Determine the (X, Y) coordinate at the center of the cell enclosing the given text.  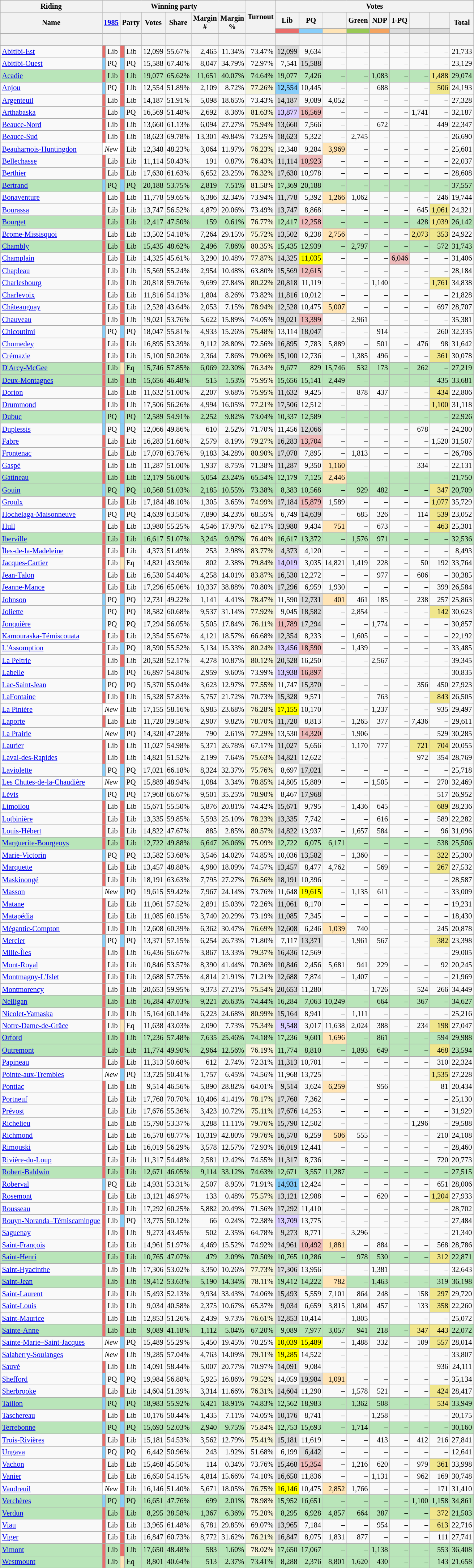
15,952 (287, 1501)
689 (440, 807)
77.73% (260, 1269)
1,204 (440, 1196)
55.50% (179, 807)
67.40% (179, 64)
7,541 (287, 64)
23.24% (232, 478)
21,750 (462, 478)
4,120 (311, 551)
60.68% (179, 612)
594 (440, 1038)
428 (420, 222)
15,354 (311, 1464)
Groulx (51, 502)
58.16% (179, 709)
0.48% (232, 1196)
15,141 (311, 380)
8,697 (287, 770)
14.02% (232, 855)
1,757 (205, 1074)
257 (440, 600)
25,072 (462, 1318)
73.47% (260, 51)
6,046 (400, 258)
1,961 (358, 941)
9,548 (287, 1026)
297 (440, 1294)
553 (440, 1550)
9,601 (311, 1038)
54.91% (179, 417)
1,062 (358, 198)
7,264 (205, 234)
8,771 (311, 1233)
27,328 (462, 100)
50.44% (179, 1416)
5,622 (205, 320)
569 (380, 867)
55.92% (179, 1403)
72.97% (260, 64)
5,559 (311, 1294)
55.81% (179, 331)
353 (440, 234)
21,658 (462, 1562)
10.26% (232, 1269)
41.41% (232, 1099)
31,929 (462, 1111)
75.54% (260, 989)
6,069 (205, 368)
7,795 (205, 880)
Notre-Dame-de-Grâce (51, 1026)
50.20% (179, 356)
59.42% (179, 892)
12,753 (287, 1428)
59.65% (179, 198)
Richelieu (51, 1123)
2,959 (205, 673)
1,436 (358, 807)
20,434 (462, 1087)
877 (358, 1537)
606 (420, 575)
721 (420, 746)
25,718 (462, 770)
13,372 (311, 539)
Saint-Hyacinthe (51, 1269)
Share (179, 23)
2,797 (358, 246)
22,131 (462, 466)
9,571 (311, 697)
12,441 (311, 1148)
143 (440, 1562)
51.91% (179, 100)
450 (440, 685)
11,747 (287, 685)
Verdun (51, 1513)
64.78% (260, 1233)
555 (358, 1136)
Laurier (51, 746)
610 (205, 429)
Jeanne-Mance (51, 587)
14,805 (287, 782)
1,813 (358, 453)
63.76% (179, 453)
11,619 (311, 1440)
47.28% (179, 734)
11,648 (287, 892)
43.03% (179, 1026)
73.43% (260, 100)
6,254 (205, 941)
4,994 (205, 405)
6.45% (232, 1074)
24,193 (462, 88)
78.02% (260, 1550)
1,061 (440, 210)
28,014 (462, 1343)
27.21% (232, 989)
Total (462, 23)
73.04% (260, 417)
929 (358, 490)
76.34% (260, 368)
2.98% (232, 551)
1,160 (335, 466)
266 (440, 989)
8,813 (311, 721)
10,445 (311, 88)
2,819 (205, 186)
Beauharnois-Huntingdon (51, 149)
30,857 (462, 624)
6,781 (205, 1525)
7,742 (311, 819)
977 (380, 575)
673 (380, 527)
972 (420, 758)
1,266 (335, 198)
40.64% (179, 1562)
Les Chutes-de-la-Chaudière (51, 782)
9,677 (287, 368)
572 (440, 246)
12.79% (232, 1440)
Green (358, 20)
17,067 (311, 1550)
38.88% (232, 587)
26.63% (232, 1001)
2,891 (205, 904)
20,175 (462, 1416)
413 (380, 1440)
Chambly (51, 246)
198 (440, 1026)
1,362 (358, 1403)
21.91% (232, 977)
76.23% (260, 149)
75.20% (260, 1513)
9.75% (232, 1428)
1,367 (205, 1513)
51.48% (179, 113)
68.55% (260, 514)
10,249 (335, 1001)
1,696 (335, 1038)
1,726 (380, 989)
12,615 (311, 271)
7,362 (311, 1099)
530 (380, 1257)
1,620 (358, 1562)
43.90% (179, 563)
782 (335, 1282)
382 (440, 941)
529 (440, 734)
17.84% (232, 624)
72.56% (260, 344)
7.73% (232, 1026)
1,381 (380, 1269)
20,245 (462, 965)
1985 (111, 23)
13,956 (311, 1269)
67.20% (260, 1330)
9,045 (287, 612)
14.34% (232, 1282)
Rousseau (51, 1209)
228 (380, 563)
80.57% (260, 831)
23,129 (462, 64)
8,324 (205, 770)
18.91% (232, 1403)
Charlesbourg (51, 283)
Marie-Victorin (51, 855)
33.43% (232, 1294)
1,589 (335, 502)
13,530 (287, 734)
Saguenay (51, 1233)
70.70% (179, 1099)
35,381 (462, 320)
704 (440, 746)
43.64% (179, 307)
517 (440, 794)
11,280 (311, 989)
11,836 (311, 1476)
23,398 (462, 941)
73.38% (260, 490)
332 (380, 1343)
71.70% (260, 429)
Berthier (51, 173)
Labelle (51, 673)
1,296 (420, 1123)
Laporte (51, 721)
29,074 (462, 76)
515 (205, 380)
71.56% (260, 1209)
7,895 (311, 453)
243 (205, 1452)
3,064 (205, 149)
22.30% (232, 368)
9,795 (311, 807)
2,109 (205, 88)
Gatineau (51, 478)
13,456 (287, 648)
5,671 (205, 1489)
685 (358, 514)
34,449 (462, 989)
7,063 (311, 1001)
9,501 (205, 794)
6,959 (311, 587)
2.09% (232, 1257)
24,108 (462, 1136)
Beauce-Sud (51, 137)
15.66% (232, 1476)
2.01% (232, 1501)
4,121 (205, 636)
80.12% (260, 660)
22,072 (462, 1330)
12.57% (232, 1148)
51.97% (179, 1245)
74.10% (260, 1476)
64.01% (260, 1087)
12,512 (311, 405)
9,084 (311, 1367)
7.11% (232, 1416)
28,587 (462, 880)
78.70% (260, 721)
5,371 (205, 746)
Bertrand (51, 186)
78.98% (260, 1501)
861 (380, 1038)
613 (440, 1525)
2.61% (232, 734)
9.68% (232, 393)
26.06% (232, 843)
53.57% (179, 965)
48.94% (179, 782)
Crémazie (51, 356)
8.95% (232, 1184)
971 (380, 539)
53.39% (179, 344)
229 (380, 965)
2,567 (380, 660)
28,417 (462, 1391)
75.84% (260, 1428)
10.72% (232, 1111)
Margin% (232, 23)
15.33% (232, 648)
6,246 (311, 929)
Jacques-Cartier (51, 563)
6,223 (205, 1014)
649 (380, 1050)
25.46% (232, 1038)
19,744 (462, 198)
30,748 (462, 1476)
Pointe-aux-Trembles (51, 1074)
468 (440, 1050)
216 (440, 1440)
1,138 (380, 1550)
1,766 (358, 1489)
50 (420, 563)
Joliette (51, 612)
8,741 (311, 1416)
27.84% (232, 283)
4,258 (205, 575)
L'Assomption (51, 648)
74.85% (260, 855)
30,835 (462, 673)
48.10% (179, 502)
55.36% (179, 1111)
1.92% (232, 1452)
73.25% (260, 137)
2,964 (205, 1050)
25,216 (462, 1014)
4,857 (335, 1513)
10,036 (287, 855)
22,282 (462, 819)
7,977 (311, 1330)
11.97% (232, 149)
73.49% (260, 210)
70.73% (260, 697)
31.62% (232, 1537)
1,805 (358, 1318)
27,933 (462, 1196)
13.33% (232, 953)
Îles-de-la-Madeleine (51, 551)
59.95% (179, 989)
46.56% (179, 1087)
22,192 (462, 636)
12,272 (311, 575)
72.31% (260, 1062)
61.63% (179, 173)
878 (358, 393)
10,414 (311, 1318)
10,170 (311, 709)
70.36% (260, 965)
81 (440, 1087)
1,158 (440, 1501)
26.73% (232, 941)
31,743 (462, 246)
33,764 (462, 563)
76.21% (260, 1537)
Brome-Missisquoi (51, 234)
20.06% (232, 210)
77.55% (260, 685)
4,546 (205, 527)
1,505 (380, 782)
524 (420, 989)
La Prairie (51, 734)
38.58% (179, 1513)
1,657 (358, 831)
Dubuc (51, 417)
57.04% (179, 1355)
479 (205, 1257)
80.35% (260, 246)
1,111 (358, 1014)
740 (358, 929)
334 (420, 466)
1,893 (358, 1050)
Dorion (51, 393)
372 (440, 1513)
1,131 (380, 1476)
49.88% (179, 843)
53.75% (179, 186)
30,285 (462, 734)
35,134 (462, 1379)
322 (440, 855)
71.38% (260, 466)
Trois-Rivières (51, 1440)
387 (380, 1513)
412 (420, 1440)
3,546 (205, 855)
2,579 (205, 441)
3,557 (311, 1172)
3,035 (311, 563)
16,250 (311, 660)
Saint-Louis (51, 1306)
3,245 (205, 539)
1,407 (358, 977)
35,729 (462, 502)
1,077 (440, 502)
53.31% (179, 1184)
Robert-Baldwin (51, 1172)
2,364 (205, 356)
56.67% (179, 953)
Margin# (205, 23)
51.03% (179, 490)
24,321 (462, 210)
10,978 (311, 173)
Lévis (51, 794)
34.28% (232, 453)
109 (420, 1343)
435 (440, 380)
5,098 (205, 100)
11,968 (287, 1074)
29.85% (232, 1525)
3,623 (205, 685)
61.13% (179, 124)
2,692 (205, 113)
1,761 (440, 283)
33,485 (462, 648)
58.44% (179, 1367)
40.58% (179, 1306)
76.40% (260, 539)
70.80% (260, 587)
22,926 (462, 417)
32,536 (462, 539)
65.54% (260, 478)
11.66% (232, 1391)
27,219 (462, 368)
7,967 (205, 892)
2,185 (205, 490)
13,937 (311, 831)
3,290 (205, 258)
5,889 (335, 344)
52.03% (179, 1428)
20.49% (232, 1209)
21,969 (462, 977)
25,601 (462, 149)
11,456 (287, 429)
11.34% (232, 51)
0.87% (232, 161)
14,253 (311, 1111)
688 (380, 88)
185 (380, 600)
11,410 (311, 1209)
33.12% (232, 1172)
51.39% (179, 1391)
6,075 (311, 843)
802 (205, 563)
Vachon (51, 1464)
60.15% (179, 916)
16.86% (232, 1379)
Jonquière (51, 624)
2,375 (205, 1306)
2,199 (205, 758)
29,497 (462, 709)
18.65% (232, 100)
611 (380, 892)
Westmount (51, 1562)
65.06% (179, 587)
77.87% (260, 258)
2,207 (205, 393)
70.50% (260, 1257)
23,052 (462, 514)
1,881 (335, 1245)
54.53% (179, 1440)
2,376 (311, 1562)
Taillon (51, 1403)
66.68% (260, 636)
1,305 (205, 502)
8,772 (205, 1537)
829 (311, 368)
50.96% (179, 1452)
Rimouski (51, 1148)
20.81% (232, 807)
80.24% (260, 648)
28,006 (462, 1184)
22,037 (462, 161)
3,314 (205, 1391)
71.21% (260, 977)
60.25% (179, 1209)
401 (335, 600)
Verchères (51, 1501)
47.76% (179, 1501)
14,522 (311, 1355)
5,190 (205, 1282)
10,286 (311, 1257)
2,961 (358, 320)
13,114 (287, 331)
26,584 (462, 587)
27,923 (462, 685)
4,052 (335, 100)
1,258 (380, 1416)
20,055 (462, 746)
3,624 (311, 1087)
Saint-Laurent (51, 1294)
6,647 (205, 843)
56.00% (179, 478)
13,704 (311, 441)
31,406 (462, 258)
17.97% (232, 527)
50.43% (179, 161)
29,611 (462, 721)
16.05% (232, 405)
22,871 (462, 1257)
12,569 (311, 953)
Sainte-Marie–Saint-Jacques (51, 1343)
539 (440, 514)
1,385 (358, 356)
41.44% (232, 965)
Pontiac (51, 1087)
Portneuf (51, 1099)
476 (420, 344)
24.68% (232, 1014)
6,362 (205, 929)
Abitibi-Ouest (51, 64)
8,736 (311, 1160)
7,783 (311, 344)
2,954 (205, 271)
Matane (51, 904)
Châteauguay (51, 307)
8,075 (311, 1537)
74.92% (260, 1245)
21.72% (232, 697)
2,439 (205, 1318)
2,024 (358, 1026)
57.75% (179, 977)
Nicolet-Yamaska (51, 1014)
53.68% (179, 855)
36,408 (462, 1550)
56.05% (179, 624)
32,643 (462, 1269)
28,236 (462, 807)
884 (380, 1245)
63.63% (179, 880)
354 (440, 758)
68.77% (179, 1136)
7,874 (311, 977)
457 (380, 1306)
56.26% (179, 405)
4,278 (205, 660)
Vaudreuil (51, 1489)
3,057 (335, 1330)
4,469 (205, 1245)
18,430 (462, 916)
954 (380, 1525)
3,350 (205, 1269)
9,114 (205, 1172)
5,134 (205, 648)
79.37% (260, 953)
Chauveau (51, 320)
1,463 (380, 1282)
33,009 (462, 892)
66 (205, 1221)
30.47% (232, 929)
260 (440, 331)
49.86% (179, 429)
76.32% (260, 173)
46.05% (179, 1172)
55.29% (179, 1343)
54.80% (179, 673)
7,345 (311, 916)
Mégantic-Compton (51, 929)
914 (380, 331)
Riding (51, 6)
Prévost (51, 1111)
26,952 (462, 794)
Salaberry-Soulanges (51, 1355)
319 (440, 1282)
2.35% (232, 1233)
23.25% (232, 173)
11,590 (287, 600)
699 (205, 1501)
2,507 (205, 1184)
3,288 (205, 1123)
28,769 (462, 758)
18.57% (232, 636)
80.90% (260, 453)
76.61% (260, 1318)
Chapleau (51, 271)
12,641 (462, 1452)
3,296 (358, 1233)
678 (420, 429)
Rivière-du-Loup (51, 1160)
Montmorency (51, 989)
45.61% (179, 258)
12,622 (311, 758)
76.69% (260, 929)
47.50% (179, 222)
10,701 (311, 1062)
159 (205, 222)
13,709 (287, 1221)
6,749 (287, 514)
72.93% (260, 1148)
D'Arcy-McGee (51, 368)
74.64% (260, 76)
Saint-Maurice (51, 1318)
Lotbinière (51, 819)
47.67% (179, 831)
32,469 (462, 782)
2,465 (205, 51)
31,507 (462, 441)
57.48% (179, 1038)
La Peltrie (51, 660)
21,503 (462, 1513)
11,651 (205, 76)
27,484 (462, 1221)
76.75% (260, 1489)
20.29% (232, 916)
14,059 (287, 1379)
Taschereau (51, 1416)
Vimont (51, 1550)
8.72% (232, 88)
434 (440, 393)
33,949 (462, 1403)
24,111 (462, 1367)
191 (205, 161)
28,707 (462, 307)
13,877 (287, 113)
74.63% (260, 1172)
66.67% (179, 794)
6,659 (311, 1306)
0.61% (232, 222)
2,053 (205, 307)
75.57% (260, 1196)
262 (420, 368)
5,882 (205, 1209)
20,773 (462, 1160)
2.74% (232, 1062)
50.68% (179, 1062)
51.52% (179, 758)
54.40% (179, 575)
65.62% (179, 76)
55.52% (179, 648)
Drummond (51, 405)
20,878 (462, 929)
5,593 (205, 819)
46.97% (179, 1196)
935 (440, 709)
2.38% (232, 563)
7,566 (311, 124)
12.97% (232, 685)
28.80% (232, 344)
0.34% (232, 1464)
210 (440, 1136)
Louis-Hébert (51, 831)
10,012 (311, 295)
19.45% (232, 1343)
Anjou (51, 88)
79.52% (260, 1379)
5,681 (335, 965)
377 (380, 721)
78.94% (260, 307)
589 (440, 819)
56.88% (179, 1379)
76.56% (260, 880)
424 (440, 1391)
48.23% (179, 149)
1.60% (232, 1550)
52.17% (179, 660)
9,699 (205, 283)
Richmond (51, 1136)
54.13% (179, 295)
10,406 (205, 1099)
22,347 (462, 124)
612 (205, 1062)
74.56% (260, 1074)
74.06% (260, 1294)
4,762 (335, 867)
53.76% (179, 320)
270 (440, 782)
1,714 (358, 1428)
55.24% (179, 271)
8,493 (462, 551)
57.83% (179, 697)
1,906 (358, 734)
6,386 (205, 198)
978 (358, 1257)
8,941 (311, 1014)
Winning party (174, 6)
9,284 (311, 149)
532 (358, 368)
19,231 (462, 904)
74.18% (260, 1038)
21,828 (462, 295)
1,439 (358, 648)
74.83% (260, 1403)
1,140 (380, 283)
34.79% (232, 64)
2.37% (232, 1562)
78.23% (260, 819)
69.07% (260, 1525)
10.67% (232, 1306)
60.73% (179, 1537)
Mercier (51, 941)
74.44% (260, 1001)
358 (440, 1306)
3,740 (205, 916)
Sherbrooke (51, 1391)
66.18% (179, 770)
7.64% (232, 758)
12,988 (311, 1196)
310 (440, 1062)
1,774 (380, 624)
238 (420, 600)
Orford (51, 1038)
26,505 (462, 697)
5,505 (205, 624)
25,130 (462, 1099)
76.28% (260, 709)
5,925 (205, 1379)
62.17% (260, 527)
12,939 (311, 246)
11,789 (287, 624)
32.34% (232, 198)
25.10% (232, 819)
14.09% (232, 1355)
1,535 (440, 1074)
28,608 (462, 173)
48.88% (179, 867)
7,436 (420, 721)
399 (440, 587)
30,078 (462, 356)
76.31% (260, 1391)
2,852 (335, 1489)
9,934 (205, 1294)
1,930 (335, 587)
27,047 (462, 1026)
Rouyn-Noranda–Témiscamingue (51, 1221)
843 (440, 697)
Gaspé (51, 466)
9,537 (205, 612)
1,576 (358, 539)
Montmagny-L'Islet (51, 977)
8,868 (311, 210)
7.51% (232, 186)
584 (380, 831)
Viger (51, 1537)
2,745 (358, 137)
24,200 (462, 429)
74.42% (260, 807)
Acadie (51, 76)
77.21% (260, 405)
508 (380, 1403)
267 (440, 867)
Laval-des-Rapides (51, 758)
31,096 (462, 831)
538 (440, 843)
12.56% (232, 1050)
2,073 (420, 234)
15.26% (232, 331)
48.62% (179, 246)
777 (380, 746)
8,467 (287, 794)
55.25% (179, 527)
7,635 (205, 1038)
936 (440, 1367)
2.52% (232, 429)
41.18% (179, 1330)
10,319 (205, 1136)
8.75% (232, 466)
13,938 (287, 673)
74.99% (260, 502)
18.05% (232, 1489)
5,392 (311, 198)
21,340 (462, 1233)
92 (440, 965)
60.39% (179, 929)
Terrebonne (51, 1428)
5.04% (232, 1330)
24.14% (232, 892)
63.50% (179, 514)
25,863 (462, 600)
Roberval (51, 1184)
42.80% (232, 1136)
72.38% (260, 1221)
71.80% (260, 941)
10,039 (287, 1343)
2,496 (205, 246)
50.41% (179, 1074)
6,094 (205, 124)
Matapédia (51, 916)
720 (440, 1160)
Masson (51, 892)
7,125 (311, 478)
30,623 (462, 612)
7.15% (232, 307)
8.19% (232, 441)
25,301 (462, 527)
Nelligan (51, 1001)
Jean-Talon (51, 575)
75.11% (260, 1111)
71.91% (260, 1184)
956 (380, 1087)
27,532 (462, 867)
11.11% (232, 1123)
234 (420, 1026)
2,907 (205, 721)
79.27% (260, 441)
2,252 (205, 417)
9,350 (311, 466)
173 (380, 368)
1,937 (205, 466)
9,373 (205, 989)
83.87% (260, 575)
1,091 (335, 1379)
29,988 (462, 1038)
7,117 (287, 941)
12,424 (311, 1184)
5,656 (311, 746)
76.19% (260, 1050)
35.25% (232, 794)
53.37% (179, 1123)
18.09% (232, 867)
30,385 (462, 575)
63.80% (260, 271)
14,222 (311, 1282)
Saint-François (51, 1245)
8,390 (205, 965)
501 (380, 344)
22,324 (462, 1062)
12,502 (311, 1123)
1,605 (358, 636)
80.22% (260, 283)
534 (440, 1403)
75.41% (260, 1440)
12,562 (287, 1403)
9,183 (205, 453)
Frontenac (51, 453)
1,578 (358, 1391)
72.26% (260, 904)
864 (358, 1294)
54.48% (179, 1160)
7,184 (311, 1525)
513 (205, 1562)
75.34% (260, 1026)
1,141 (205, 600)
13,399 (311, 320)
9,434 (311, 527)
79.11% (260, 1355)
1,084 (205, 782)
9.60% (232, 673)
67.17% (260, 746)
2,756 (335, 234)
9,634 (311, 51)
23.68% (232, 709)
28,702 (462, 1209)
158 (420, 1294)
Marguerite-Bourgeoys (51, 843)
47.07% (179, 1257)
568 (440, 1245)
15.52% (232, 1245)
Laviolette (51, 770)
Abitibi-Est (51, 51)
Bourget (51, 222)
1.53% (232, 380)
23,594 (462, 1050)
Papineau (51, 1062)
Sainte-Anne (51, 1330)
28,460 (462, 1148)
12.42% (232, 1160)
34,838 (462, 283)
96 (440, 831)
77.26% (260, 88)
I-PQ (400, 20)
697 (440, 307)
246 (440, 198)
248 (380, 1294)
2,449 (335, 380)
Duplessis (51, 429)
5,450 (205, 1343)
75.94% (260, 124)
29.15% (232, 234)
76.77% (260, 222)
14,019 (287, 563)
5,322 (311, 137)
27,515 (462, 1172)
Rosemont (51, 1196)
74.55% (260, 1160)
37,557 (462, 186)
79.06% (260, 356)
60.14% (179, 1014)
651 (440, 1184)
192 (440, 563)
8.36% (232, 113)
73.19% (260, 916)
29,005 (462, 953)
751 (335, 527)
1,520 (440, 441)
59.76% (179, 283)
25,506 (462, 843)
962 (420, 1476)
1,170 (358, 746)
1,435 (205, 1416)
Gouin (51, 490)
4,879 (205, 210)
Limoilou (51, 807)
312 (440, 1257)
14.01% (232, 575)
449 (440, 124)
253 (205, 551)
53.02% (179, 1269)
74.57% (260, 867)
15.03% (232, 904)
30,160 (462, 1428)
11,035 (311, 258)
326 (380, 514)
443 (440, 1330)
Mille-Îles (51, 953)
78.47% (260, 600)
Chicoutimi (51, 331)
32,335 (462, 331)
81.63% (260, 113)
1,112 (205, 1330)
3,562 (205, 1440)
45.50% (179, 1464)
218 (380, 1330)
1,237 (380, 709)
2.85% (232, 831)
22,716 (462, 1525)
461 (358, 600)
Party (131, 23)
46.48% (179, 380)
763 (380, 697)
51.40% (179, 1489)
Argenteuil (51, 100)
1,360 (358, 855)
Outremont (51, 1050)
56.29% (179, 1148)
49.90% (179, 1050)
Maskinongé (51, 880)
2,581 (205, 1160)
NDP (380, 20)
34,627 (462, 1001)
49.84% (232, 137)
3,578 (205, 1148)
10,492 (311, 1245)
7,890 (205, 514)
Bellechasse (51, 161)
8.26% (232, 295)
1,265 (358, 721)
4,763 (205, 1355)
Shefford (51, 1379)
39.58% (179, 721)
15.89% (232, 320)
57.15% (179, 941)
34.23% (232, 514)
43.45% (179, 1233)
31,118 (462, 405)
Vanier (51, 1476)
3.65% (232, 502)
77.92% (260, 612)
Chomedey (51, 344)
Mont-Royal (51, 965)
8,047 (205, 64)
10.87% (232, 660)
8,288 (287, 1562)
6,238 (311, 234)
Name (51, 23)
83.77% (260, 551)
9.97% (232, 539)
790 (205, 734)
482 (380, 490)
1,135 (358, 892)
356 (420, 685)
73.82% (260, 295)
25,300 (462, 855)
3,969 (335, 149)
11,290 (311, 1391)
73.94% (260, 198)
6,985 (205, 709)
98 (440, 344)
8,810 (311, 1050)
Hull (51, 527)
50.12% (179, 1221)
17,369 (287, 186)
9,425 (311, 393)
13,301 (205, 137)
54.15% (179, 1476)
27,741 (462, 1537)
65.37% (260, 1306)
1,741 (420, 113)
616 (380, 819)
367 (420, 1001)
29,720 (462, 1294)
20.77% (232, 1367)
Viau (51, 1525)
52.13% (179, 1294)
4,933 (205, 331)
496 (380, 356)
9.73% (232, 1318)
1,216 (358, 1464)
53.63% (179, 1282)
6,928 (311, 1513)
33,681 (462, 380)
22,260 (462, 1306)
27,841 (462, 1440)
3.34% (232, 782)
583 (205, 1550)
Marquette (51, 867)
75.48% (260, 331)
8,477 (311, 867)
3,423 (205, 1111)
2,854 (358, 612)
4,980 (205, 867)
Champlain (51, 258)
73.99% (260, 673)
502 (205, 1233)
78.11% (260, 1282)
26.78% (232, 746)
51.07% (179, 539)
9,112 (205, 344)
54.98% (179, 746)
10,923 (311, 161)
3,815 (335, 1306)
3,017 (311, 1026)
10,396 (311, 880)
29,588 (462, 1123)
7,101 (335, 1294)
39,345 (462, 660)
2,090 (205, 1026)
5,757 (205, 697)
75.09% (260, 843)
80.99% (260, 1014)
51.26% (179, 1318)
76.11% (260, 624)
21,733 (462, 51)
10.55% (232, 490)
5,054 (205, 478)
34,861 (462, 1501)
81.58% (260, 186)
5,890 (205, 1087)
31,410 (462, 1489)
56.52% (179, 210)
26,786 (462, 453)
12,736 (311, 356)
Charlevoix (51, 295)
LaFontaine (51, 697)
111 (440, 1537)
Fabre (51, 441)
32,187 (462, 113)
142 (440, 612)
245 (440, 929)
6,652 (205, 173)
Turnout (260, 17)
8,233 (311, 636)
54.18% (179, 234)
885 (205, 831)
12,258 (311, 222)
Deux-Montagnes (51, 380)
463 (440, 527)
20,709 (462, 490)
28,184 (462, 271)
1,831 (335, 1537)
55.04% (179, 685)
Ungava (51, 1452)
28.82% (232, 1087)
33,998 (462, 1464)
388 (380, 1026)
32.37% (232, 770)
51.49% (179, 551)
6,171 (335, 843)
73.41% (260, 1562)
75.76% (260, 770)
Iberville (51, 539)
27,228 (462, 1074)
26,142 (462, 222)
Saint-Jean (51, 1282)
24,922 (462, 234)
Johnson (51, 600)
La Pinière (51, 709)
8,383 (287, 490)
26,690 (462, 137)
Arthabaska (51, 113)
521 (380, 1391)
69.78% (179, 137)
979 (420, 1464)
36,198 (462, 1282)
78.85% (260, 782)
11,119 (311, 283)
557 (440, 1343)
4.41% (232, 600)
2,456 (311, 965)
Beauce-Nord (51, 124)
6,421 (205, 1403)
Lac-Saint-Jean (51, 685)
3,867 (205, 953)
70.25% (260, 1343)
78.17% (260, 1099)
171 (440, 1489)
79.84% (260, 563)
Bourassa (51, 210)
77.29% (260, 734)
8,170 (311, 904)
9,221 (205, 1001)
28,786 (462, 1245)
6.36% (232, 1513)
Bonaventure (51, 198)
76.43% (260, 161)
48.48% (179, 1550)
57.85% (179, 368)
Kamouraska-Témiscouata (51, 636)
75.63% (260, 758)
57.52% (179, 904)
1,419 (358, 563)
5,876 (205, 807)
49.22% (179, 600)
70.97% (260, 1367)
567 (380, 941)
6,199 (287, 1452)
2,446 (335, 478)
169 (440, 1476)
7,426 (311, 76)
437 (380, 393)
15,879 (311, 502)
2,940 (205, 1428)
1,083 (380, 76)
61.48% (179, 1525)
31.14% (232, 612)
Hochelaga-Maisonneuve (51, 514)
Sauvé (51, 1367)
51.89% (179, 88)
672 (380, 124)
75.72% (260, 234)
31,642 (462, 344)
430 (380, 1562)
Saint-Henri (51, 1257)
40.07% (232, 76)
0.24% (232, 1221)
47.03% (179, 1001)
22,806 (462, 393)
33,807 (462, 1355)
78.90% (260, 794)
59.85% (179, 819)
